Capture the cell that displays the provided text and extract its [X, Y] central coordinate. 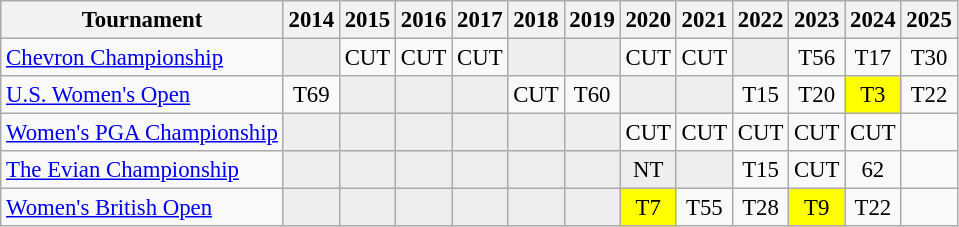
Women's British Open [142, 208]
T7 [648, 208]
Chevron Championship [142, 58]
NT [648, 170]
2019 [592, 20]
2014 [311, 20]
2018 [536, 20]
U.S. Women's Open [142, 95]
T20 [817, 95]
The Evian Championship [142, 170]
2024 [873, 20]
Women's PGA Championship [142, 133]
2022 [760, 20]
T9 [817, 208]
T56 [817, 58]
Tournament [142, 20]
T3 [873, 95]
2017 [480, 20]
2021 [704, 20]
T69 [311, 95]
2020 [648, 20]
T55 [704, 208]
T17 [873, 58]
2015 [367, 20]
2016 [424, 20]
62 [873, 170]
T30 [929, 58]
T28 [760, 208]
2025 [929, 20]
2023 [817, 20]
T60 [592, 95]
